Capture the cell that displays the provided text and extract its [x, y] central coordinate. 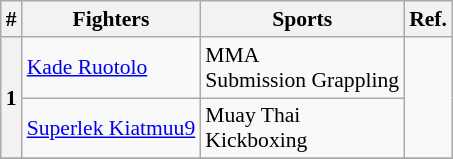
Fighters [112, 19]
Kade Ruotolo [112, 68]
Sports [302, 19]
1 [12, 98]
Muay Thai Kickboxing [302, 128]
MMA Submission Grappling [302, 68]
Ref. [428, 19]
Superlek Kiatmuu9 [112, 128]
# [12, 19]
